Locate the cell with the specified text and output its [X, Y] center coordinate. 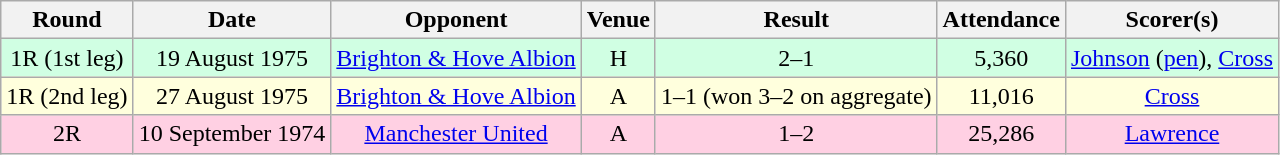
5,360 [1001, 58]
25,286 [1001, 134]
1R (2nd leg) [67, 96]
Attendance [1001, 20]
Venue [618, 20]
Johnson (pen), Cross [1172, 58]
Manchester United [456, 134]
2R [67, 134]
19 August 1975 [232, 58]
2–1 [796, 58]
Round [67, 20]
27 August 1975 [232, 96]
1–1 (won 3–2 on aggregate) [796, 96]
Result [796, 20]
Lawrence [1172, 134]
10 September 1974 [232, 134]
Cross [1172, 96]
11,016 [1001, 96]
Opponent [456, 20]
Date [232, 20]
1–2 [796, 134]
Scorer(s) [1172, 20]
H [618, 58]
1R (1st leg) [67, 58]
